For the text-containing cell, return its midpoint in [X, Y] coordinate format. 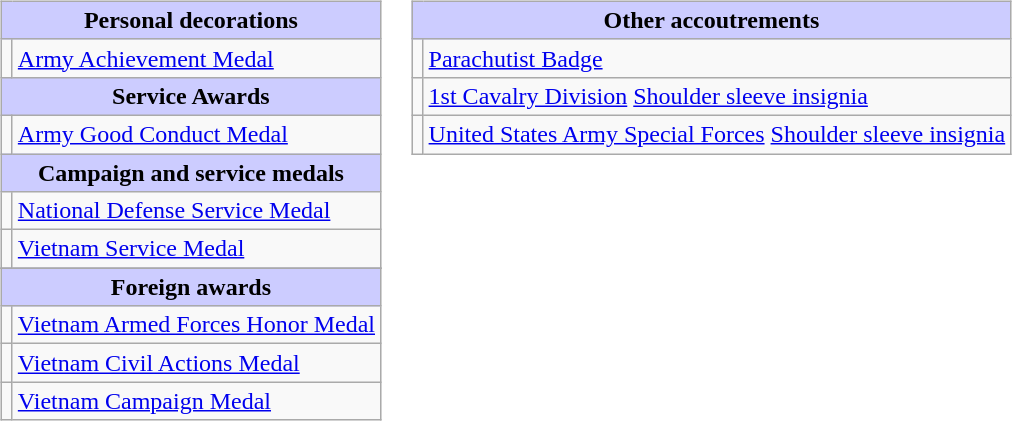
National Defense Service Medal [196, 211]
Foreign awards [190, 287]
1st Cavalry Division Shoulder sleeve insignia [717, 96]
Army Achievement Medal [196, 58]
Vietnam Campaign Medal [196, 401]
United States Army Special Forces Shoulder sleeve insignia [717, 134]
Vietnam Service Medal [196, 249]
Personal decorations [190, 20]
Vietnam Armed Forces Honor Medal [196, 325]
Vietnam Civil Actions Medal [196, 363]
Parachutist Badge [717, 58]
Army Good Conduct Medal [196, 134]
Service Awards [190, 96]
Other accoutrements [712, 20]
Campaign and service medals [190, 173]
